Capture the cell that displays the provided text and extract its (X, Y) central coordinate. 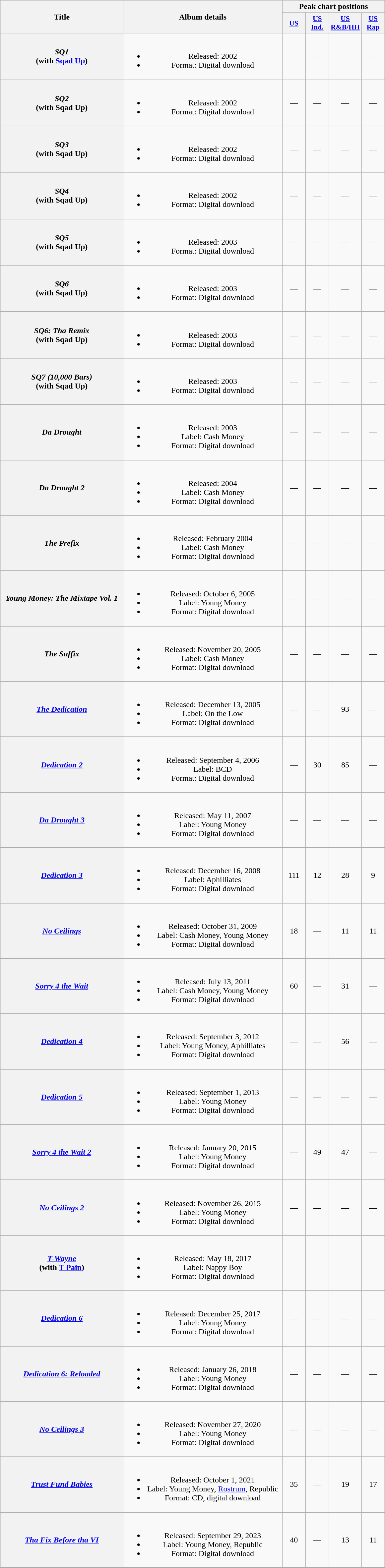
Da Drought 3 (62, 820)
Sorry 4 the Wait 2 (62, 1152)
Released: February 2004Label: Cash MoneyFormat: Digital download (203, 543)
17 (373, 1484)
Released: September 1, 2013Label: Young MoneyFormat: Digital download (203, 1097)
47 (345, 1152)
USRap (373, 23)
Released: October 1, 2021Label: Young Money, Rostrum, RepublicFormat: CD, digital download (203, 1484)
30 (317, 764)
No Ceilings (62, 931)
12 (317, 875)
Released: September 4, 2006Label: BCDFormat: Digital download (203, 764)
Trust Fund Babies (62, 1484)
Album details (203, 17)
Dedication 6 (62, 1318)
Released: July 13, 2011Label: Cash Money, Young MoneyFormat: Digital download (203, 986)
Tha Fix Before tha VI (62, 1540)
Sorry 4 the Wait (62, 986)
Released: September 3, 2012Label: Young Money, AphilliatesFormat: Digital download (203, 1042)
Released: January 20, 2015Label: Young MoneyFormat: Digital download (203, 1152)
SQ4(with Sqad Up) (62, 196)
Released: October 6, 2005Label: Young MoneyFormat: Digital download (203, 599)
T-Wayne(with T-Pain) (62, 1263)
28 (345, 875)
Released: 2004Label: Cash MoneyFormat: Digital download (203, 488)
Da Drought (62, 432)
Released: November 20, 2005Label: Cash MoneyFormat: Digital download (203, 654)
49 (317, 1152)
19 (345, 1484)
60 (294, 986)
85 (345, 764)
The Prefix (62, 543)
Dedication 2 (62, 764)
35 (294, 1484)
Dedication 5 (62, 1097)
SQ6(with Sqad Up) (62, 288)
SQ3(with Sqad Up) (62, 149)
No Ceilings 3 (62, 1429)
SQ7 (10,000 Bars)(with Sqad Up) (62, 381)
The Dedication (62, 709)
SQ1(with Sqad Up) (62, 56)
Title (62, 17)
SQ6: Tha Remix(with Sqad Up) (62, 335)
111 (294, 875)
Released: September 29, 2023Label: Young Money, RepublicFormat: Digital download (203, 1540)
Young Money: The Mixtape Vol. 1 (62, 599)
Released: November 27, 2020Label: Young MoneyFormat: Digital download (203, 1429)
US (294, 23)
Released: January 26, 2018Label: Young MoneyFormat: Digital download (203, 1374)
Peak chart positions (334, 7)
Released: November 26, 2015Label: Young MoneyFormat: Digital download (203, 1207)
Da Drought 2 (62, 488)
13 (345, 1540)
USR&B/HH (345, 23)
The Suffix (62, 654)
Released: December 16, 2008Label: AphilliatesFormat: Digital download (203, 875)
93 (345, 709)
Dedication 3 (62, 875)
USInd. (317, 23)
Released: December 25, 2017Label: Young MoneyFormat: Digital download (203, 1318)
40 (294, 1540)
Released: December 13, 2005Label: On the LowFormat: Digital download (203, 709)
SQ2(with Sqad Up) (62, 103)
Released: May 18, 2017Label: Nappy BoyFormat: Digital download (203, 1263)
Dedication 4 (62, 1042)
Released: October 31, 2009Label: Cash Money, Young MoneyFormat: Digital download (203, 931)
18 (294, 931)
56 (345, 1042)
SQ5(with Sqad Up) (62, 242)
No Ceilings 2 (62, 1207)
Released: May 11, 2007Label: Young MoneyFormat: Digital download (203, 820)
31 (345, 986)
Released: 2003Label: Cash MoneyFormat: Digital download (203, 432)
Dedication 6: Reloaded (62, 1374)
9 (373, 875)
